Output the (x, y) coordinate of the center of the cell containing the given text.  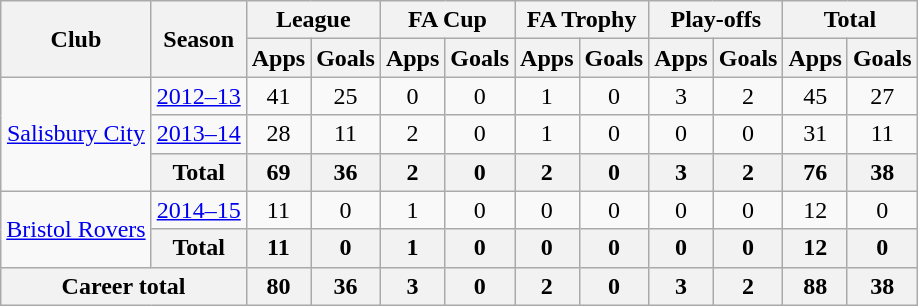
80 (278, 286)
69 (278, 172)
41 (278, 96)
2013–14 (198, 134)
27 (882, 96)
FA Trophy (582, 20)
28 (278, 134)
League (313, 20)
FA Cup (447, 20)
76 (815, 172)
Club (76, 39)
2012–13 (198, 96)
25 (346, 96)
Season (198, 39)
31 (815, 134)
Bristol Rovers (76, 229)
Salisbury City (76, 134)
45 (815, 96)
88 (815, 286)
Career total (124, 286)
2014–15 (198, 210)
Play-offs (716, 20)
